Identify which cell holds the provided text, then report its (x, y) central coordinate. 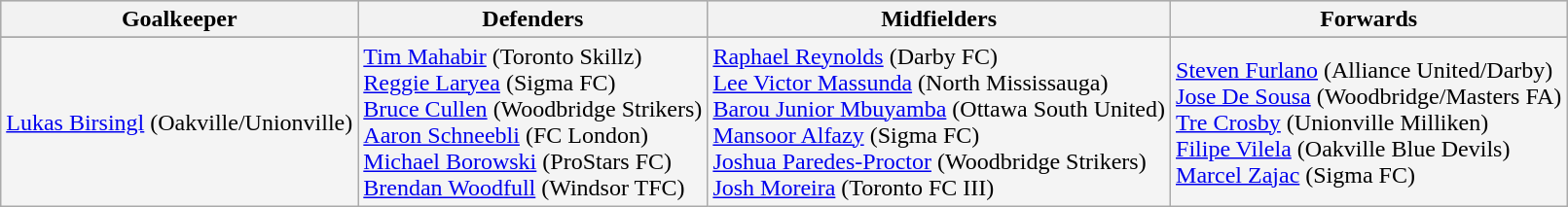
Goalkeeper (179, 19)
Forwards (1368, 19)
Lukas Birsingl (Oakville/Unionville) (179, 122)
Midfielders (939, 19)
Defenders (533, 19)
